Pinpoint the cell where the given text exists, returning its (x, y) midpoint coordinate. 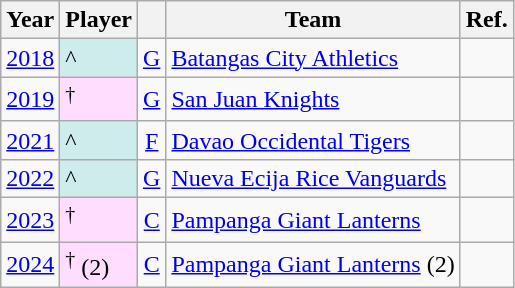
2023 (30, 220)
Player (99, 20)
San Juan Knights (313, 100)
† (2) (99, 264)
2021 (30, 140)
Pampanga Giant Lanterns (2) (313, 264)
2019 (30, 100)
Davao Occidental Tigers (313, 140)
Pampanga Giant Lanterns (313, 220)
Team (313, 20)
2024 (30, 264)
Batangas City Athletics (313, 58)
F (152, 140)
Year (30, 20)
2022 (30, 178)
Ref. (486, 20)
Nueva Ecija Rice Vanguards (313, 178)
2018 (30, 58)
